Pinpoint the cell where the given text exists, returning its [x, y] midpoint coordinate. 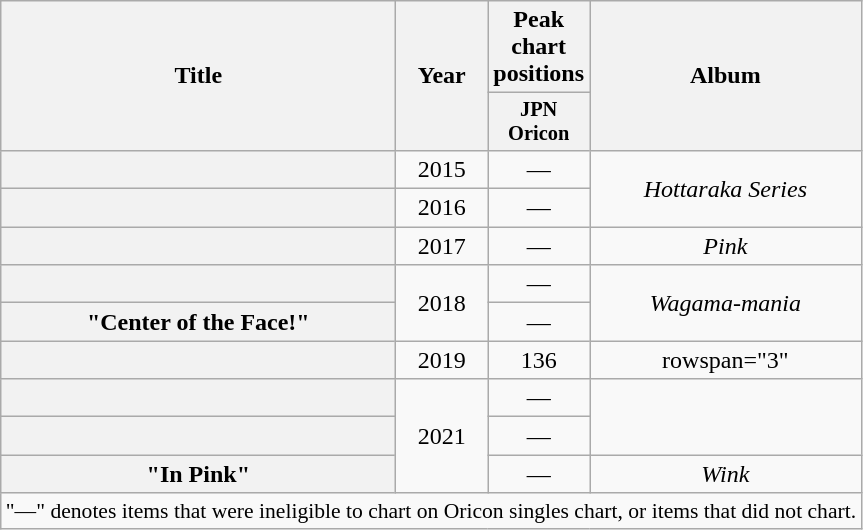
Wink [726, 474]
rowspan="3" [726, 360]
2018 [442, 303]
Album [726, 76]
Year [442, 76]
Pink [726, 246]
2019 [442, 360]
JPNOricon [539, 122]
Wagama-mania [726, 303]
2021 [442, 436]
2016 [442, 208]
2015 [442, 169]
Title [198, 76]
"—" denotes items that were ineligible to chart on Oricon singles chart, or items that did not chart. [431, 511]
"Center of the Face!" [198, 322]
Hottaraka Series [726, 188]
136 [539, 360]
Peak chart positions [539, 47]
"In Pink" [198, 474]
2017 [442, 246]
